Determine the (x, y) coordinate at the center of the cell enclosing the given text.  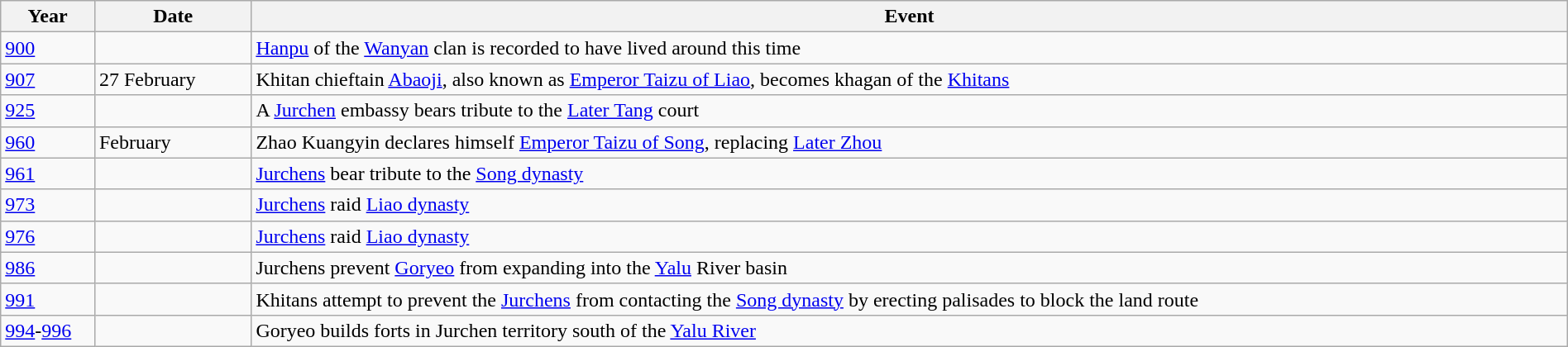
Event (910, 17)
A Jurchen embassy bears tribute to the Later Tang court (910, 111)
925 (48, 111)
Date (172, 17)
Year (48, 17)
976 (48, 236)
Hanpu of the Wanyan clan is recorded to have lived around this time (910, 48)
991 (48, 299)
994-996 (48, 330)
Khitan chieftain Abaoji, also known as Emperor Taizu of Liao, becomes khagan of the Khitans (910, 79)
February (172, 142)
900 (48, 48)
961 (48, 173)
907 (48, 79)
960 (48, 142)
986 (48, 268)
973 (48, 205)
Goryeo builds forts in Jurchen territory south of the Yalu River (910, 330)
Khitans attempt to prevent the Jurchens from contacting the Song dynasty by erecting palisades to block the land route (910, 299)
Zhao Kuangyin declares himself Emperor Taizu of Song, replacing Later Zhou (910, 142)
Jurchens bear tribute to the Song dynasty (910, 173)
Jurchens prevent Goryeo from expanding into the Yalu River basin (910, 268)
27 February (172, 79)
